Output the (X, Y) coordinate of the center of the cell containing the given text.  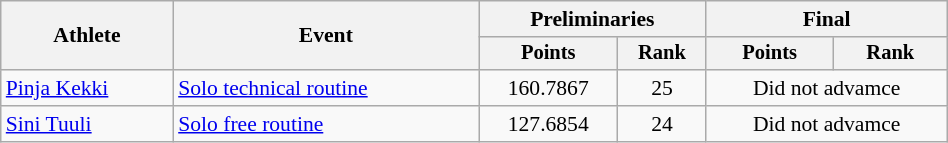
Sini Tuuli (87, 124)
25 (662, 88)
Solo technical routine (326, 88)
Preliminaries (592, 19)
Solo free routine (326, 124)
24 (662, 124)
160.7867 (548, 88)
Pinja Kekki (87, 88)
127.6854 (548, 124)
Final (826, 19)
Event (326, 36)
Athlete (87, 36)
